Output the [X, Y] coordinate of the center of the cell containing the given text.  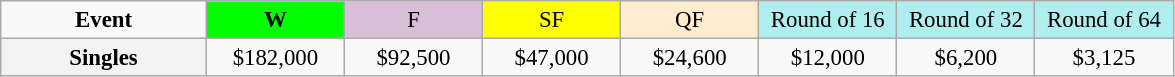
$182,000 [275, 58]
QF [690, 20]
Event [104, 20]
F [413, 20]
Singles [104, 58]
Round of 32 [966, 20]
$3,125 [1104, 58]
$92,500 [413, 58]
$12,000 [828, 58]
$6,200 [966, 58]
$24,600 [690, 58]
$47,000 [552, 58]
Round of 64 [1104, 20]
W [275, 20]
SF [552, 20]
Round of 16 [828, 20]
